Output the [x, y] coordinate of the center of the cell containing the given text.  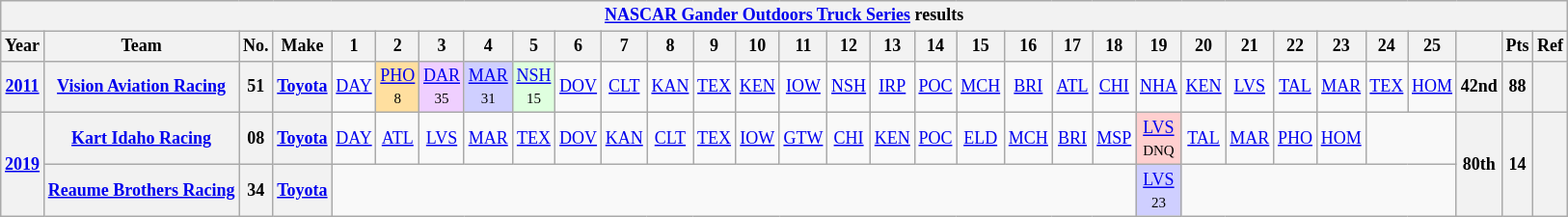
PHO [1296, 139]
10 [757, 46]
5 [534, 46]
2011 [23, 87]
Year [23, 46]
6 [579, 46]
NASCAR Gander Outdoors Truck Series results [785, 15]
12 [849, 46]
17 [1072, 46]
Team [141, 46]
2019 [23, 164]
42nd [1479, 87]
24 [1387, 46]
Ref [1551, 46]
GTW [803, 139]
3 [442, 46]
LVSDNQ [1159, 139]
Kart Idaho Racing [141, 139]
13 [892, 46]
PHO8 [397, 87]
23 [1340, 46]
LVS23 [1159, 190]
11 [803, 46]
1 [354, 46]
21 [1250, 46]
15 [981, 46]
No. [257, 46]
DAR35 [442, 87]
MSP [1115, 139]
Pts [1518, 46]
9 [715, 46]
25 [1433, 46]
ELD [981, 139]
88 [1518, 87]
7 [624, 46]
IRP [892, 87]
08 [257, 139]
Vision Aviation Racing [141, 87]
22 [1296, 46]
51 [257, 87]
NSH [849, 87]
NSH15 [534, 87]
2 [397, 46]
MAR31 [488, 87]
16 [1029, 46]
34 [257, 190]
19 [1159, 46]
18 [1115, 46]
NHA [1159, 87]
80th [1479, 164]
Make [303, 46]
4 [488, 46]
Reaume Brothers Racing [141, 190]
8 [670, 46]
20 [1203, 46]
